From the cell containing the given text, extract its center point as [x, y] coordinate. 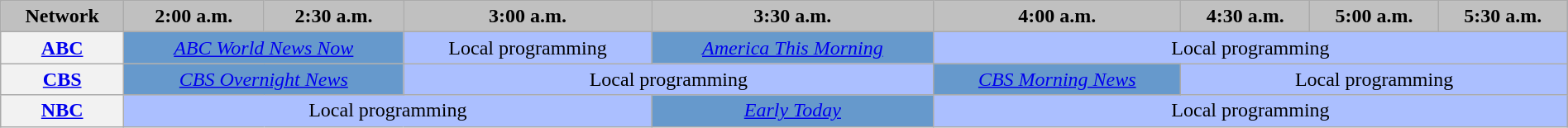
CBS Overnight News [264, 79]
4:00 a.m. [1057, 17]
ABC [63, 48]
2:00 a.m. [194, 17]
5:00 a.m. [1374, 17]
Network [63, 17]
5:30 a.m. [1503, 17]
4:30 a.m. [1245, 17]
CBS Morning News [1057, 79]
ABC World News Now [264, 48]
Early Today [792, 111]
2:30 a.m. [334, 17]
NBC [63, 111]
America This Morning [792, 48]
3:00 a.m. [528, 17]
3:30 a.m. [792, 17]
CBS [63, 79]
